Scan for the cell matching the given text and deliver its [x, y] coordinate at center. 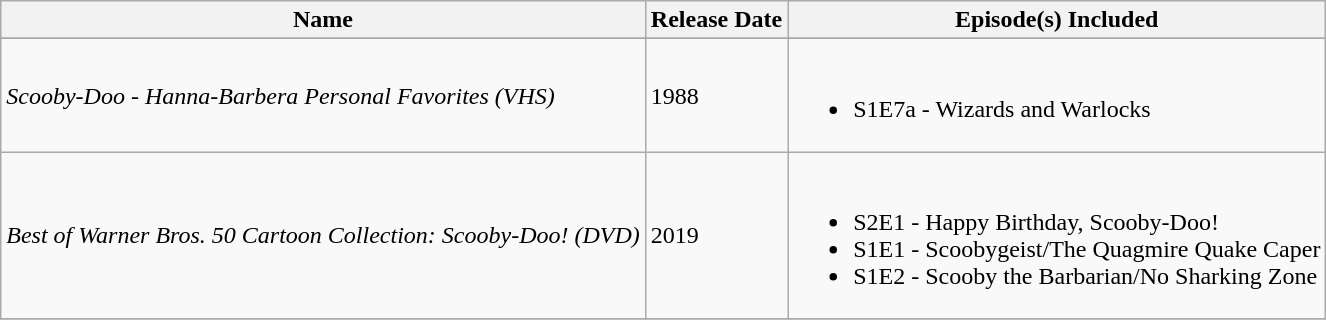
Name [324, 20]
Release Date [716, 20]
S1E7a - Wizards and Warlocks [1057, 96]
Best of Warner Bros. 50 Cartoon Collection: Scooby-Doo! (DVD) [324, 236]
2019 [716, 236]
S2E1 - Happy Birthday, Scooby-Doo!S1E1 - Scoobygeist/The Quagmire Quake CaperS1E2 - Scooby the Barbarian/No Sharking Zone [1057, 236]
Scooby-Doo - Hanna-Barbera Personal Favorites (VHS) [324, 96]
1988 [716, 96]
Episode(s) Included [1057, 20]
